Provide the (X, Y) coordinate of the cell's center where the given text is located.  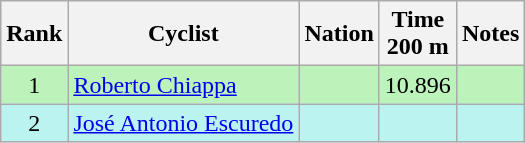
2 (34, 123)
10.896 (418, 85)
José Antonio Escuredo (184, 123)
Notes (490, 34)
1 (34, 85)
Time200 m (418, 34)
Roberto Chiappa (184, 85)
Cyclist (184, 34)
Nation (339, 34)
Rank (34, 34)
